Return the (X, Y) coordinate for the center point of the cell that contains the specified text.  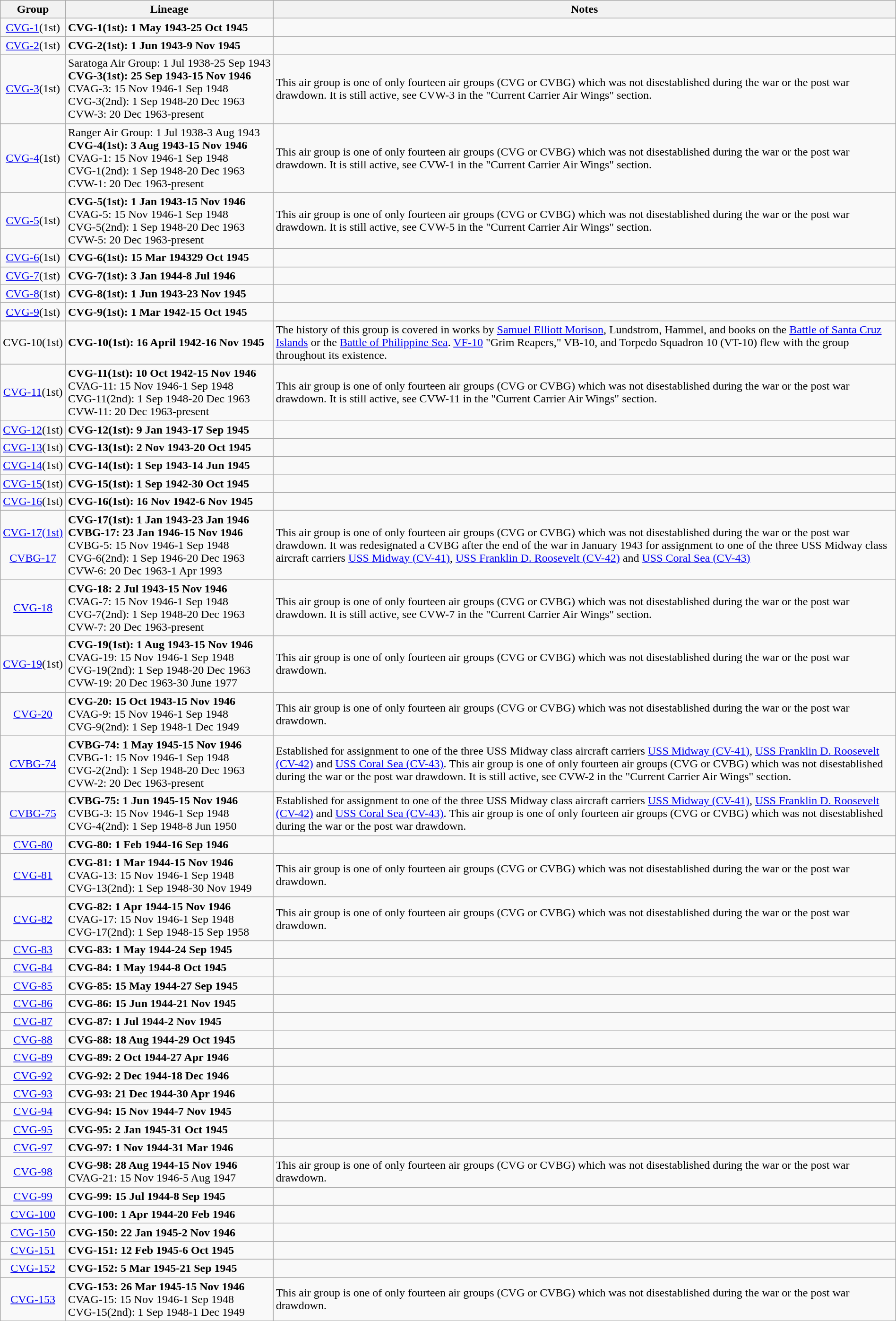
CVG-100: 1 Apr 1944-20 Feb 1946 (169, 1214)
CVG-87: 1 Jul 1944-2 Nov 1945 (169, 1022)
CVG-94: 15 Nov 1944-7 Nov 1945 (169, 1112)
CVG-10(1st) (33, 342)
CVG-88: 18 Aug 1944-29 Oct 1945 (169, 1040)
CVG-88 (33, 1040)
CVG-84: 1 May 1944-8 Oct 1945 (169, 967)
CVG-86: 15 Jun 1944-21 Nov 1945 (169, 1004)
CVG-16(1st) (33, 502)
CVG-5(1st): 1 Jan 1943-15 Nov 1946CVAG-5: 15 Nov 1946-1 Sep 1948CVG-5(2nd): 1 Sep 1948-20 Dec 1963CVW-5: 20 Dec 1963-present (169, 220)
CVG-15(1st): 1 Sep 1942-30 Oct 1945 (169, 484)
CVG-16(1st): 16 Nov 1942-6 Nov 1945 (169, 502)
CVBG-75: 1 Jun 1945-15 Nov 1946CVBG-3: 15 Nov 1946-1 Sep 1948CVG-4(2nd): 1 Sep 1948-8 Jun 1950 (169, 814)
CVG-99: 15 Jul 1944-8 Sep 1945 (169, 1196)
CVG-99 (33, 1196)
CVG-151 (33, 1250)
CVG-19(1st): 1 Aug 1943-15 Nov 1946CVAG-19: 15 Nov 1946-1 Sep 1948CVG-19(2nd): 1 Sep 1948-20 Dec 1963CVW-19: 20 Dec 1963-30 June 1977 (169, 664)
CVG-6(1st) (33, 258)
CVG-20: 15 Oct 1943-15 Nov 1946CVAG-9: 15 Nov 1946-1 Sep 1948CVG-9(2nd): 1 Sep 1948-1 Dec 1949 (169, 714)
CVG-100 (33, 1214)
CVG-18 (33, 608)
CVG-153: 26 Mar 1945-15 Nov 1946CVAG-15: 15 Nov 1946-1 Sep 1948CVG-15(2nd): 1 Sep 1948-1 Dec 1949 (169, 1299)
CVG-2(1st): 1 Jun 1943-9 Nov 1945 (169, 45)
CVG-1(1st) (33, 27)
CVG-6(1st): 15 Mar 194329 Oct 1945 (169, 258)
CVG-97 (33, 1147)
CVG-89: 2 Oct 1944-27 Apr 1946 (169, 1058)
CVG-7(1st) (33, 276)
CVG-9(1st): 1 Mar 1942-15 Oct 1945 (169, 312)
CVG-14(1st) (33, 466)
CVG-81 (33, 875)
CVG-19(1st) (33, 664)
CVG-95: 2 Jan 1945-31 Oct 1945 (169, 1130)
CVG-95 (33, 1130)
CVG-93 (33, 1094)
CVG-98: 28 Aug 1944-15 Nov 1946CVAG-21: 15 Nov 1946-5 Aug 1947 (169, 1172)
CVG-2(1st) (33, 45)
CVG-92 (33, 1076)
Group (33, 9)
CVG-92: 2 Dec 1944-18 Dec 1946 (169, 1076)
CVG-87 (33, 1022)
CVG-89 (33, 1058)
CVG-83: 1 May 1944-24 Sep 1945 (169, 949)
CVG-98 (33, 1172)
CVG-153 (33, 1299)
CVBG-74: 1 May 1945-15 Nov 1946CVBG-1: 15 Nov 1946-1 Sep 1948CVG-2(2nd): 1 Sep 1948-20 Dec 1963CVW-2: 20 Dec 1963-present (169, 764)
CVG-84 (33, 967)
CVG-7(1st): 3 Jan 1944-8 Jul 1946 (169, 276)
CVG-150: 22 Jan 1945-2 Nov 1946 (169, 1232)
CVG-12(1st) (33, 430)
CVG-152 (33, 1268)
CVG-8(1st): 1 Jun 1943-23 Nov 1945 (169, 294)
CVG-82: 1 Apr 1944-15 Nov 1946CVAG-17: 15 Nov 1946-1 Sep 1948CVG-17(2nd): 1 Sep 1948-15 Sep 1958 (169, 919)
CVG-97: 1 Nov 1944-31 Mar 1946 (169, 1147)
CVG-10(1st): 16 April 1942-16 Nov 1945 (169, 342)
CVG-83 (33, 949)
CVG-17(1st)CVBG-17 (33, 545)
Notes (584, 9)
CVG-85: 15 May 1944-27 Sep 1945 (169, 986)
CVG-151: 12 Feb 1945-6 Oct 1945 (169, 1250)
CVG-13(1st): 2 Nov 1943-20 Oct 1945 (169, 448)
CVG-1(1st): 1 May 1943-25 Oct 1945 (169, 27)
CVG-150 (33, 1232)
CVG-11(1st) (33, 392)
CVG-9(1st) (33, 312)
CVG-80 (33, 844)
CVG-85 (33, 986)
CVG-15(1st) (33, 484)
CVG-11(1st): 10 Oct 1942-15 Nov 1946CVAG-11: 15 Nov 1946-1 Sep 1948CVG-11(2nd): 1 Sep 1948-20 Dec 1963CVW-11: 20 Dec 1963-present (169, 392)
CVG-5(1st) (33, 220)
CVG-8(1st) (33, 294)
CVG-81: 1 Mar 1944-15 Nov 1946CVAG-13: 15 Nov 1946-1 Sep 1948CVG-13(2nd): 1 Sep 1948-30 Nov 1949 (169, 875)
CVG-18: 2 Jul 1943-15 Nov 1946CVAG-7: 15 Nov 1946-1 Sep 1948CVG-7(2nd): 1 Sep 1948-20 Dec 1963CVW-7: 20 Dec 1963-present (169, 608)
CVG-13(1st) (33, 448)
CVG-3(1st) (33, 89)
CVBG-74 (33, 764)
CVG-4(1st) (33, 158)
CVG-12(1st): 9 Jan 1943-17 Sep 1945 (169, 430)
CVBG-75 (33, 814)
CVG-152: 5 Mar 1945-21 Sep 1945 (169, 1268)
CVG-86 (33, 1004)
CVG-94 (33, 1112)
Lineage (169, 9)
CVG-20 (33, 714)
CVG-14(1st): 1 Sep 1943-14 Jun 1945 (169, 466)
CVG-82 (33, 919)
CVG-80: 1 Feb 1944-16 Sep 1946 (169, 844)
CVG-93: 21 Dec 1944-30 Apr 1946 (169, 1094)
